Find where the given text appears and provide that cell's center as [X, Y] coordinate. 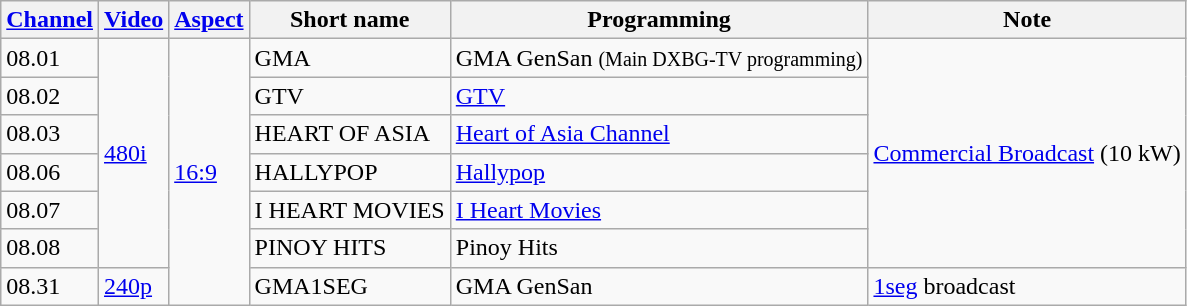
HEART OF ASIA [350, 134]
08.01 [50, 58]
PINOY HITS [350, 248]
GMA GenSan (Main DXBG-TV programming) [659, 58]
Channel [50, 20]
GMA1SEG [350, 286]
08.06 [50, 172]
08.08 [50, 248]
08.31 [50, 286]
Short name [350, 20]
Heart of Asia Channel [659, 134]
240p [134, 286]
480i [134, 153]
I HEART MOVIES [350, 210]
GMA [350, 58]
Note [1027, 20]
HALLYPOP [350, 172]
GMA GenSan [659, 286]
Commercial Broadcast (10 kW) [1027, 153]
08.03 [50, 134]
Programming [659, 20]
Video [134, 20]
16:9 [209, 172]
08.02 [50, 96]
Hallypop [659, 172]
Aspect [209, 20]
08.07 [50, 210]
I Heart Movies [659, 210]
1seg broadcast [1027, 286]
Pinoy Hits [659, 248]
